Extract the (x, y) coordinate from the center of the cell holding the provided text.  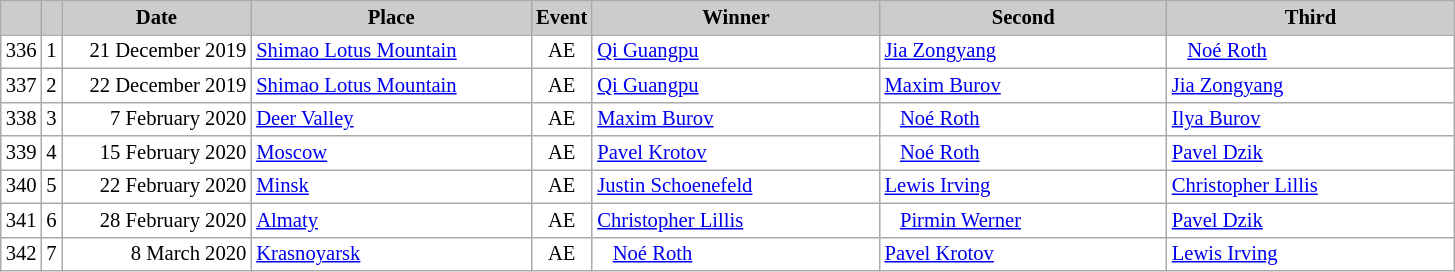
15 February 2020 (157, 153)
22 February 2020 (157, 186)
28 February 2020 (157, 220)
6 (51, 220)
Place (391, 17)
Third (1310, 17)
Event (562, 17)
Date (157, 17)
Deer Valley (391, 119)
Minsk (391, 186)
Pirmin Werner (1024, 220)
21 December 2019 (157, 51)
1 (51, 51)
341 (22, 220)
8 March 2020 (157, 254)
339 (22, 153)
7 (51, 254)
3 (51, 119)
5 (51, 186)
337 (22, 85)
342 (22, 254)
2 (51, 85)
Krasnoyarsk (391, 254)
Second (1024, 17)
340 (22, 186)
338 (22, 119)
Almaty (391, 220)
4 (51, 153)
Winner (736, 17)
22 December 2019 (157, 85)
7 February 2020 (157, 119)
Justin Schoenefeld (736, 186)
336 (22, 51)
Ilya Burov (1310, 119)
Moscow (391, 153)
